Pinpoint the cell where the given text exists, returning its [X, Y] midpoint coordinate. 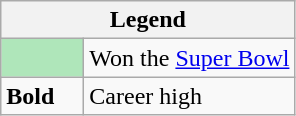
Bold [42, 96]
Career high [190, 96]
Legend [148, 20]
Won the Super Bowl [190, 58]
